Detect which cell encompasses the target text, then output its [x, y] center coordinate. 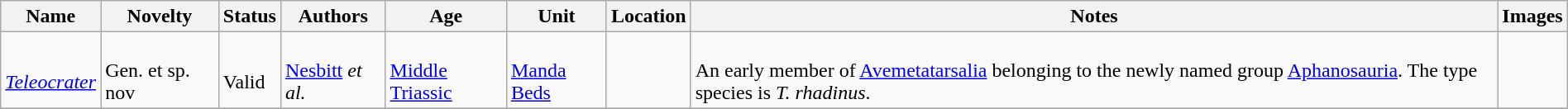
Age [446, 17]
Unit [556, 17]
Images [1532, 17]
Valid [250, 70]
Gen. et sp. nov [160, 70]
Location [648, 17]
Status [250, 17]
Notes [1094, 17]
An early member of Avemetatarsalia belonging to the newly named group Aphanosauria. The type species is T. rhadinus. [1094, 70]
Authors [332, 17]
Novelty [160, 17]
Manda Beds [556, 70]
Teleocrater [51, 70]
Middle Triassic [446, 70]
Nesbitt et al. [332, 70]
Name [51, 17]
